Output the [X, Y] coordinate of the center of the cell containing the given text.  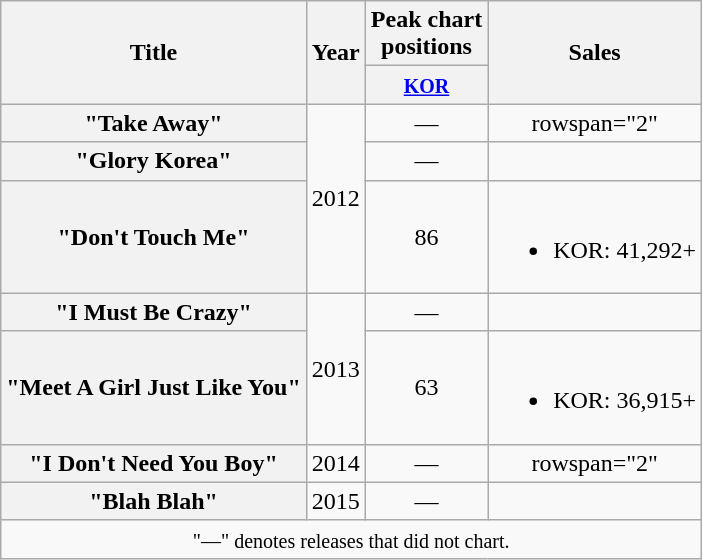
2013 [336, 368]
2015 [336, 501]
"I Don't Need You Boy" [154, 463]
"Meet A Girl Just Like You" [154, 388]
63 [426, 388]
"Take Away" [154, 123]
2012 [336, 198]
KOR: 41,292+ [595, 236]
Sales [595, 52]
"Don't Touch Me" [154, 236]
"—" denotes releases that did not chart. [352, 539]
KOR [426, 85]
"I Must Be Crazy" [154, 312]
Peak chart positions [426, 34]
"Blah Blah" [154, 501]
2014 [336, 463]
86 [426, 236]
KOR: 36,915+ [595, 388]
Year [336, 52]
Title [154, 52]
"Glory Korea" [154, 161]
